Pinpoint the cell where the given text exists, returning its (X, Y) midpoint coordinate. 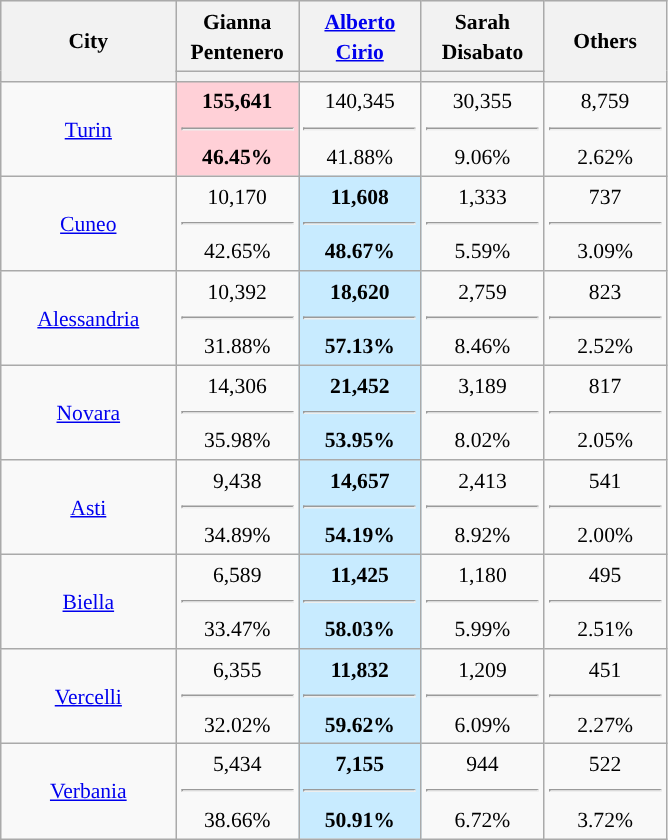
11,425 58.03% (360, 602)
140,345 41.88% (360, 128)
541 2.00% (606, 508)
737 3.09% (606, 224)
Vercelli (88, 698)
Biella (88, 602)
18,620 57.13% (360, 318)
2,759 8.46% (482, 318)
495 2.51% (606, 602)
3,189 8.02% (482, 412)
522 3.72% (606, 792)
451 2.27% (606, 698)
11,832 59.62% (360, 698)
30,355 9.06% (482, 128)
6,589 33.47% (238, 602)
14,657 54.19% (360, 508)
Others (606, 41)
1,333 5.59% (482, 224)
Gianna Pentenero (238, 36)
Alessandria (88, 318)
14,306 35.98% (238, 412)
9,438 34.89% (238, 508)
11,608 48.67% (360, 224)
1,209 6.09% (482, 698)
5,434 38.66% (238, 792)
10,170 42.65% (238, 224)
2,413 8.92% (482, 508)
Asti (88, 508)
10,392 31.88% (238, 318)
Turin (88, 128)
City (88, 41)
7,155 50.91% (360, 792)
823 2.52% (606, 318)
1,180 5.99% (482, 602)
Cuneo (88, 224)
8,759 2.62% (606, 128)
21,452 53.95% (360, 412)
Alberto Cirio (360, 36)
Sarah Disabato (482, 36)
944 6.72% (482, 792)
155,641 46.45% (238, 128)
817 2.05% (606, 412)
Verbania (88, 792)
6,355 32.02% (238, 698)
Novara (88, 412)
